For the text-containing cell, return its midpoint in (X, Y) coordinate format. 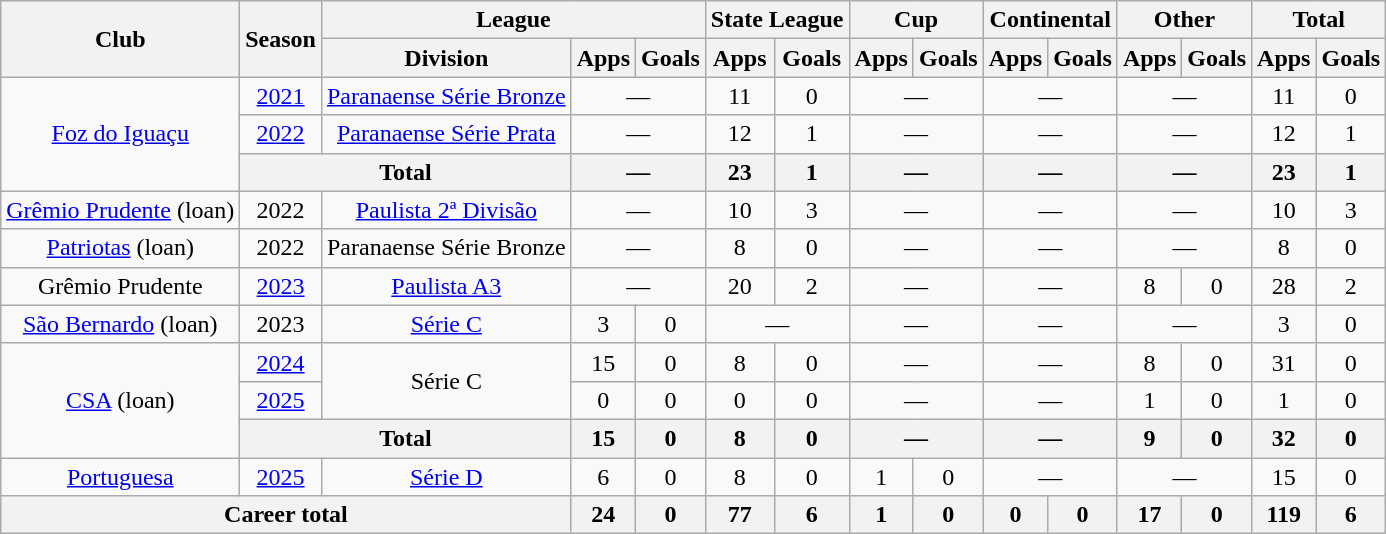
Patriotas (loan) (120, 248)
Paranaense Série Prata (446, 134)
Série D (446, 477)
Club (120, 39)
77 (740, 515)
17 (1149, 515)
2024 (281, 362)
Portuguesa (120, 477)
20 (740, 286)
Grêmio Prudente (120, 286)
31 (1284, 362)
28 (1284, 286)
Paulista 2ª Divisão (446, 210)
2021 (281, 96)
Other (1184, 20)
Cup (916, 20)
24 (603, 515)
Paulista A3 (446, 286)
São Bernardo (loan) (120, 324)
119 (1284, 515)
Foz do Iguaçu (120, 134)
Division (446, 58)
Continental (1050, 20)
League (513, 20)
CSA (loan) (120, 400)
State League (777, 20)
Career total (286, 515)
Season (281, 39)
Grêmio Prudente (loan) (120, 210)
32 (1284, 438)
9 (1149, 438)
